Extract the (X, Y) coordinate from the center of the cell holding the provided text.  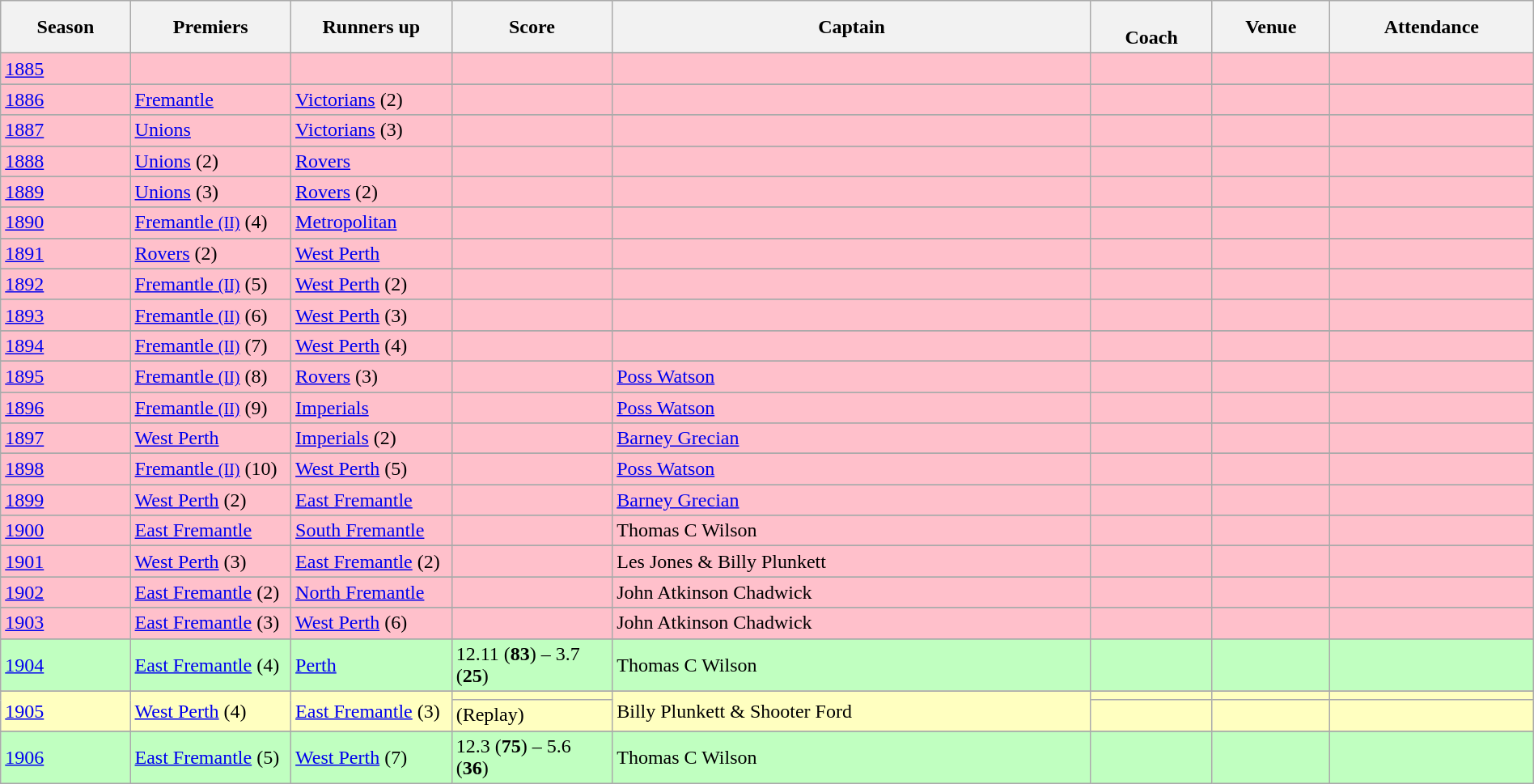
1889 (66, 192)
Billy Plunkett & Shooter Ford (852, 710)
12.11 (83) – 3.7 (25) (532, 665)
Rovers (372, 161)
West Perth (5) (372, 469)
1897 (66, 439)
Metropolitan (372, 222)
1905 (66, 710)
1903 (66, 623)
Unions (3) (210, 192)
Fremantle (210, 100)
1885 (66, 69)
1901 (66, 562)
West Perth (6) (372, 623)
1898 (66, 469)
(Replay) (532, 715)
Fremantle (II) (4) (210, 222)
1891 (66, 253)
Victorians (3) (372, 130)
1892 (66, 284)
Les Jones & Billy Plunkett (852, 562)
Premiers (210, 28)
Venue (1270, 28)
Coach (1151, 28)
1896 (66, 407)
Attendance (1432, 28)
Fremantle (II) (10) (210, 469)
1900 (66, 531)
East Fremantle (4) (210, 665)
Fremantle (II) (8) (210, 376)
Imperials (372, 407)
1888 (66, 161)
1895 (66, 376)
1899 (66, 500)
East Fremantle (5) (210, 757)
South Fremantle (372, 531)
Unions (210, 130)
North Fremantle (372, 592)
1894 (66, 345)
Unions (2) (210, 161)
1887 (66, 130)
1902 (66, 592)
Fremantle (II) (5) (210, 284)
Captain (852, 28)
1886 (66, 100)
1893 (66, 315)
Score (532, 28)
Runners up (372, 28)
Fremantle (II) (7) (210, 345)
Victorians (2) (372, 100)
1906 (66, 757)
West Perth (7) (372, 757)
Season (66, 28)
Fremantle (II) (9) (210, 407)
1890 (66, 222)
12.3 (75) – 5.6 (36) (532, 757)
Perth (372, 665)
Imperials (2) (372, 439)
Fremantle (II) (6) (210, 315)
Rovers (3) (372, 376)
1904 (66, 665)
